Return [X, Y] of the center of cell containing provided text 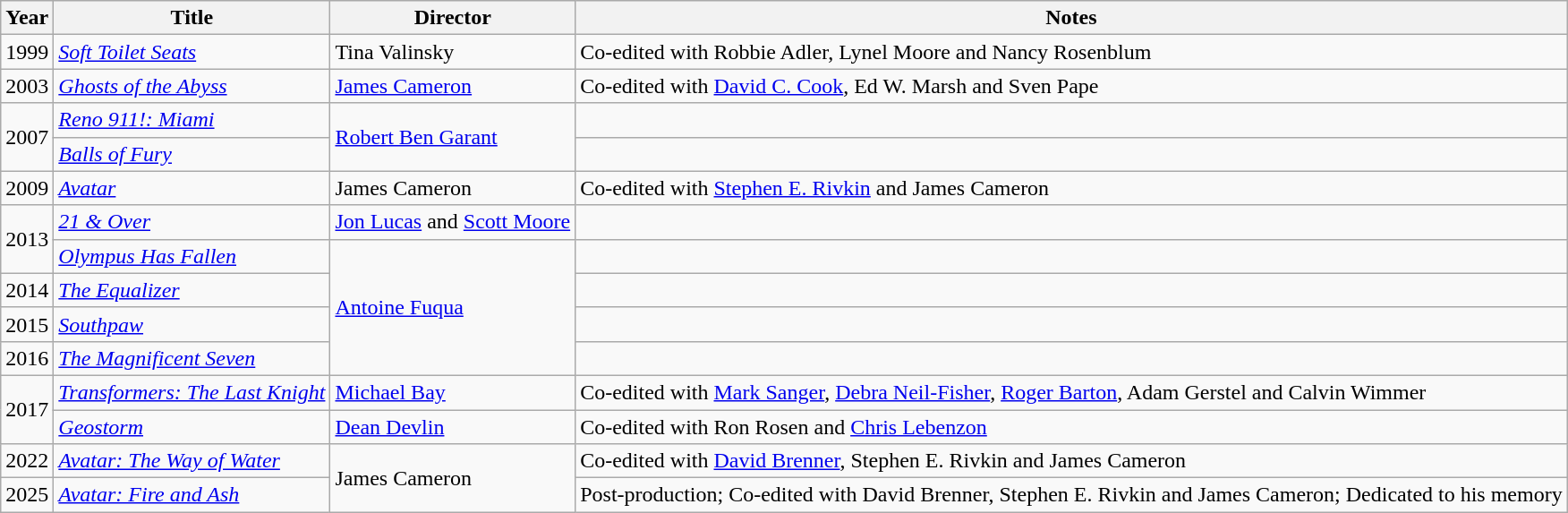
Avatar [192, 188]
Balls of Fury [192, 154]
Southpaw [192, 324]
Avatar: The Way of Water [192, 461]
2016 [27, 358]
Transformers: The Last Knight [192, 392]
2013 [27, 239]
Co-edited with Ron Rosen and Chris Lebenzon [1072, 427]
Avatar: Fire and Ash [192, 495]
Antoine Fuqua [453, 307]
2025 [27, 495]
21 & Over [192, 222]
2022 [27, 461]
Co-edited with David Brenner, Stephen E. Rivkin and James Cameron [1072, 461]
2017 [27, 409]
Dean Devlin [453, 427]
Tina Valinsky [453, 52]
Soft Toilet Seats [192, 52]
Geostorm [192, 427]
Co-edited with Robbie Adler, Lynel Moore and Nancy Rosenblum [1072, 52]
Robert Ben Garant [453, 137]
2007 [27, 137]
Notes [1072, 18]
2009 [27, 188]
1999 [27, 52]
Reno 911!: Miami [192, 120]
2015 [27, 324]
Year [27, 18]
2014 [27, 290]
The Magnificent Seven [192, 358]
Co-edited with Stephen E. Rivkin and James Cameron [1072, 188]
Jon Lucas and Scott Moore [453, 222]
Co-edited with Mark Sanger, Debra Neil-Fisher, Roger Barton, Adam Gerstel and Calvin Wimmer [1072, 392]
Michael Bay [453, 392]
Olympus Has Fallen [192, 256]
Director [453, 18]
Post-production; Co-edited with David Brenner, Stephen E. Rivkin and James Cameron; Dedicated to his memory [1072, 495]
Title [192, 18]
The Equalizer [192, 290]
Co-edited with David C. Cook, Ed W. Marsh and Sven Pape [1072, 86]
Ghosts of the Abyss [192, 86]
2003 [27, 86]
